Search for the cell housing the specified text and yield its (X, Y) center coordinate. 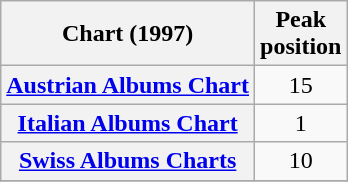
10 (301, 161)
Austrian Albums Chart (128, 85)
Chart (1997) (128, 34)
1 (301, 123)
Peakposition (301, 34)
15 (301, 85)
Italian Albums Chart (128, 123)
Swiss Albums Charts (128, 161)
